Scan for the cell matching the given text and deliver its (x, y) coordinate at center. 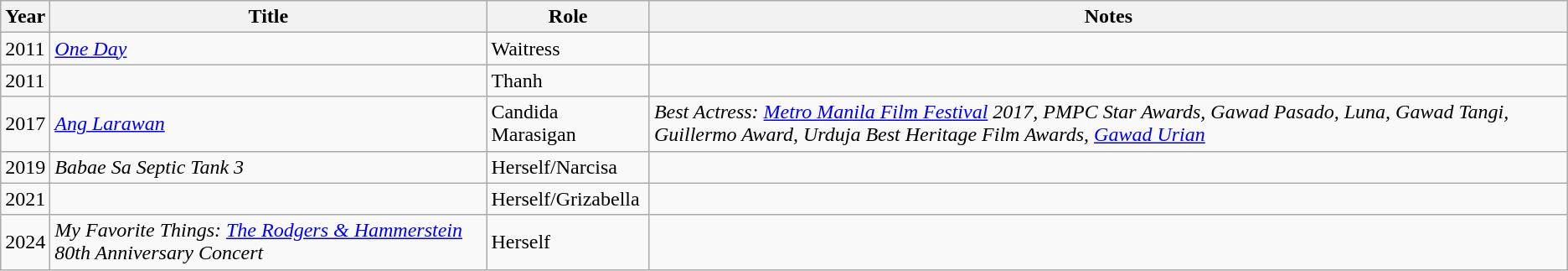
Year (25, 17)
2017 (25, 124)
Thanh (568, 81)
Role (568, 17)
My Favorite Things: The Rodgers & Hammerstein 80th Anniversary Concert (268, 242)
Waitress (568, 49)
Babae Sa Septic Tank 3 (268, 167)
Notes (1108, 17)
Herself/Narcisa (568, 167)
Herself (568, 242)
One Day (268, 49)
Ang Larawan (268, 124)
Herself/Grizabella (568, 199)
2021 (25, 199)
2024 (25, 242)
Candida Marasigan (568, 124)
Title (268, 17)
2019 (25, 167)
